Extract the [x, y] coordinate from the center of the cell holding the provided text.  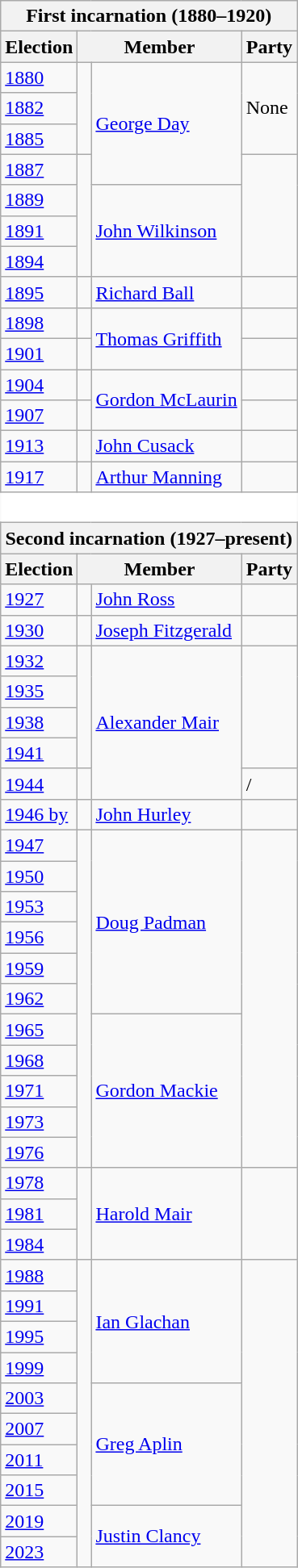
1971 [39, 1091]
George Day [166, 123]
1891 [39, 231]
Ian Glachan [166, 1321]
First incarnation (1880–1920) [149, 16]
Doug Padman [166, 922]
/ [269, 784]
1991 [39, 1306]
1959 [39, 968]
2003 [39, 1399]
1962 [39, 999]
None [269, 108]
John Cusack [166, 446]
1953 [39, 907]
1913 [39, 446]
2007 [39, 1429]
Second incarnation (1927–present) [149, 538]
John Hurley [166, 814]
1988 [39, 1275]
1930 [39, 630]
1999 [39, 1368]
1968 [39, 1060]
Justin Clancy [166, 1537]
1917 [39, 477]
Harold Mair [166, 1214]
1944 [39, 784]
Gordon McLaurin [166, 400]
1894 [39, 261]
Thomas Griffith [166, 338]
1880 [39, 77]
1995 [39, 1336]
1907 [39, 416]
1981 [39, 1214]
1965 [39, 1030]
1927 [39, 600]
1882 [39, 108]
1885 [39, 139]
1976 [39, 1152]
2023 [39, 1552]
1973 [39, 1122]
1935 [39, 692]
1938 [39, 722]
Richard Ball [166, 292]
1904 [39, 385]
1889 [39, 200]
1947 [39, 845]
2019 [39, 1521]
1932 [39, 661]
Greg Aplin [166, 1445]
Arthur Manning [166, 477]
Joseph Fitzgerald [166, 630]
1950 [39, 876]
1984 [39, 1244]
1956 [39, 938]
1895 [39, 292]
1901 [39, 353]
2015 [39, 1491]
1978 [39, 1183]
John Ross [166, 600]
1941 [39, 753]
Gordon Mackie [166, 1091]
1946 by [39, 814]
2011 [39, 1460]
John Wilkinson [166, 231]
Alexander Mair [166, 722]
1887 [39, 169]
1898 [39, 323]
